Capture the cell that displays the provided text and extract its (x, y) central coordinate. 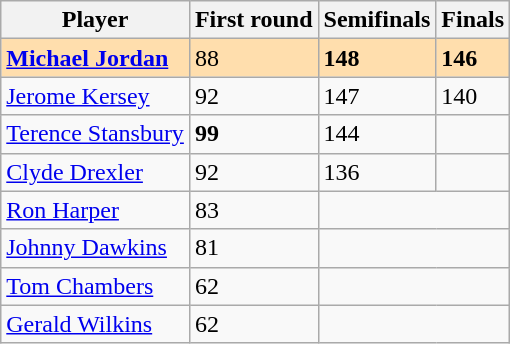
81 (254, 248)
Tom Chambers (96, 286)
136 (377, 172)
Ron Harper (96, 210)
147 (377, 96)
Player (96, 20)
146 (473, 58)
Gerald Wilkins (96, 324)
Jerome Kersey (96, 96)
Clyde Drexler (96, 172)
99 (254, 134)
88 (254, 58)
Semifinals (377, 20)
148 (377, 58)
140 (473, 96)
Johnny Dawkins (96, 248)
Terence Stansbury (96, 134)
Michael Jordan (96, 58)
First round (254, 20)
144 (377, 134)
Finals (473, 20)
83 (254, 210)
